Output the [x, y] coordinate of the center of the cell containing the given text.  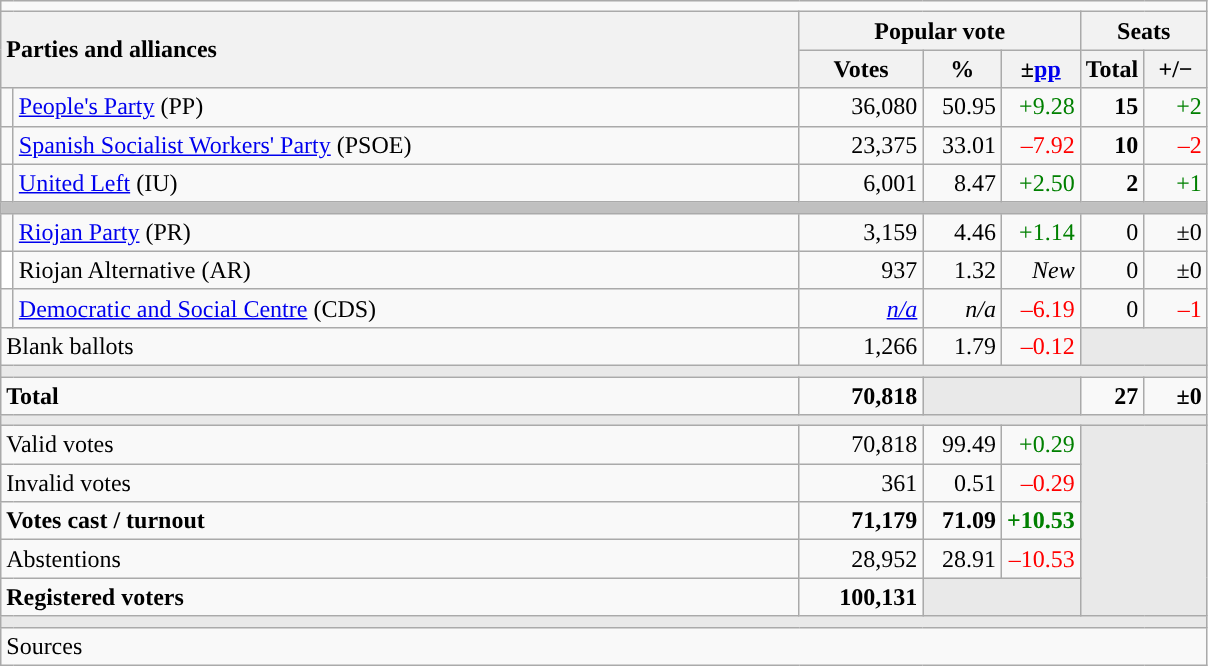
6,001 [861, 183]
Riojan Alternative (AR) [406, 270]
15 [1112, 107]
United Left (IU) [406, 183]
Registered voters [400, 597]
28.91 [962, 559]
0.51 [962, 483]
2 [1112, 183]
1,266 [861, 346]
4.46 [962, 232]
27 [1112, 395]
+/− [1176, 69]
–0.12 [1040, 346]
50.95 [962, 107]
71,179 [861, 521]
–2 [1176, 145]
361 [861, 483]
Spanish Socialist Workers' Party (PSOE) [406, 145]
+9.28 [1040, 107]
10 [1112, 145]
–10.53 [1040, 559]
Valid votes [400, 445]
Riojan Party (PR) [406, 232]
100,131 [861, 597]
937 [861, 270]
99.49 [962, 445]
People's Party (PP) [406, 107]
3,159 [861, 232]
Blank ballots [400, 346]
Abstentions [400, 559]
33.01 [962, 145]
+2.50 [1040, 183]
Votes cast / turnout [400, 521]
36,080 [861, 107]
New [1040, 270]
Popular vote [940, 31]
–7.92 [1040, 145]
8.47 [962, 183]
1.79 [962, 346]
–1 [1176, 308]
+0.29 [1040, 445]
Democratic and Social Centre (CDS) [406, 308]
+1 [1176, 183]
71.09 [962, 521]
+1.14 [1040, 232]
% [962, 69]
23,375 [861, 145]
±pp [1040, 69]
Seats [1144, 31]
Votes [861, 69]
1.32 [962, 270]
+10.53 [1040, 521]
+2 [1176, 107]
–0.29 [1040, 483]
Sources [604, 646]
Invalid votes [400, 483]
–6.19 [1040, 308]
28,952 [861, 559]
Parties and alliances [400, 50]
